Capture the cell that displays the provided text and extract its (X, Y) central coordinate. 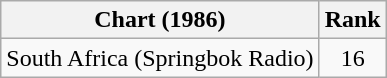
South Africa (Springbok Radio) (160, 58)
Rank (352, 20)
Chart (1986) (160, 20)
16 (352, 58)
